Return the [x, y] coordinate for the center point of the cell that contains the specified text.  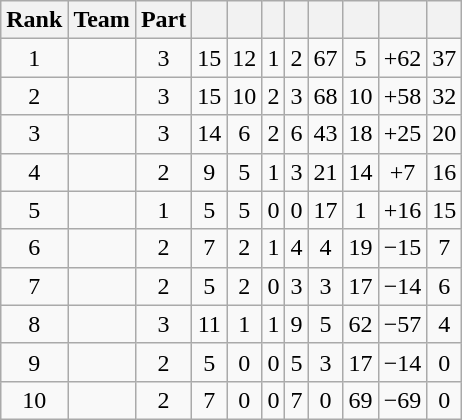
+7 [402, 172]
−57 [402, 324]
Rank [34, 20]
+16 [402, 210]
−69 [402, 400]
37 [444, 58]
20 [444, 134]
12 [244, 58]
21 [326, 172]
18 [360, 134]
16 [444, 172]
−15 [402, 248]
32 [444, 96]
67 [326, 58]
+58 [402, 96]
+62 [402, 58]
Team [102, 20]
19 [360, 248]
Part [163, 20]
11 [210, 324]
68 [326, 96]
+25 [402, 134]
43 [326, 134]
69 [360, 400]
62 [360, 324]
8 [34, 324]
